Scan for the cell matching the given text and deliver its [X, Y] coordinate at center. 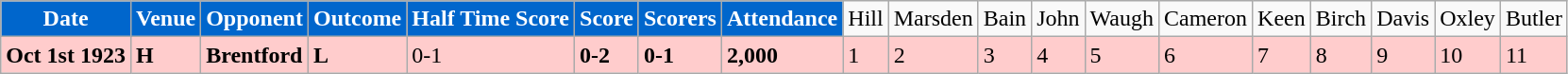
Outcome [357, 19]
1 [866, 55]
John [1058, 19]
Oxley [1468, 19]
Cameron [1205, 19]
Brentford [255, 55]
Half Time Score [491, 19]
Score [607, 19]
Scorers [680, 19]
5 [1121, 55]
8 [1340, 55]
Davis [1403, 19]
3 [1004, 55]
Keen [1282, 19]
2 [933, 55]
11 [1533, 55]
Bain [1004, 19]
Waugh [1121, 19]
7 [1282, 55]
Opponent [255, 19]
0-2 [607, 55]
Hill [866, 19]
Marsden [933, 19]
Butler [1533, 19]
Date [66, 19]
Oct 1st 1923 [66, 55]
2,000 [782, 55]
H [165, 55]
9 [1403, 55]
Venue [165, 19]
6 [1205, 55]
L [357, 55]
10 [1468, 55]
4 [1058, 55]
Attendance [782, 19]
Birch [1340, 19]
